Find where the given text appears and provide that cell's center as (x, y) coordinate. 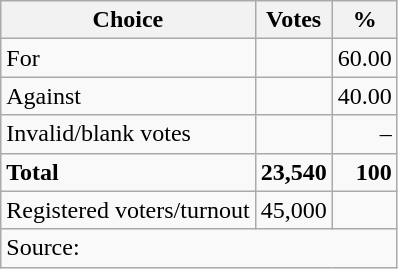
100 (364, 172)
40.00 (364, 96)
23,540 (294, 172)
Invalid/blank votes (128, 134)
45,000 (294, 210)
% (364, 20)
Against (128, 96)
Votes (294, 20)
60.00 (364, 58)
– (364, 134)
Registered voters/turnout (128, 210)
For (128, 58)
Total (128, 172)
Source: (199, 248)
Choice (128, 20)
